Detect which cell encompasses the target text, then output its (x, y) center coordinate. 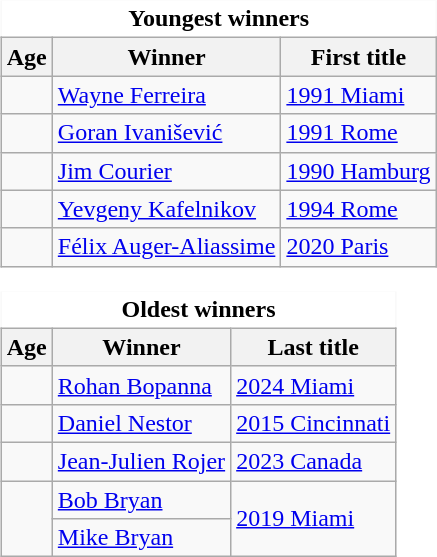
Daniel Nestor (141, 423)
Oldest winners (198, 310)
1994 Rome (358, 209)
2019 Miami (314, 518)
Youngest winners (218, 18)
Félix Auger-Aliassime (166, 247)
Yevgeny Kafelnikov (166, 209)
Wayne Ferreira (166, 95)
2024 Miami (314, 385)
Last title (314, 347)
2020 Paris (358, 247)
1990 Hamburg (358, 171)
First title (358, 57)
Goran Ivanišević (166, 133)
Jean-Julien Rojer (141, 461)
1991 Rome (358, 133)
Jim Courier (166, 171)
2023 Canada (314, 461)
Bob Bryan (141, 499)
Rohan Bopanna (141, 385)
Mike Bryan (141, 538)
1991 Miami (358, 95)
2015 Cincinnati (314, 423)
